Scan for the cell matching the given text and deliver its (x, y) coordinate at center. 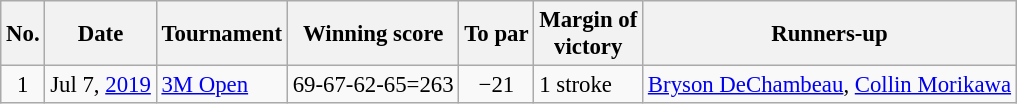
To par (496, 34)
No. (23, 34)
Tournament (222, 34)
Margin ofvictory (588, 34)
69-67-62-65=263 (373, 85)
Jul 7, 2019 (100, 85)
3M Open (222, 85)
Bryson DeChambeau, Collin Morikawa (830, 85)
−21 (496, 85)
Runners-up (830, 34)
1 stroke (588, 85)
Winning score (373, 34)
1 (23, 85)
Date (100, 34)
